Detect which cell encompasses the target text, then output its (x, y) center coordinate. 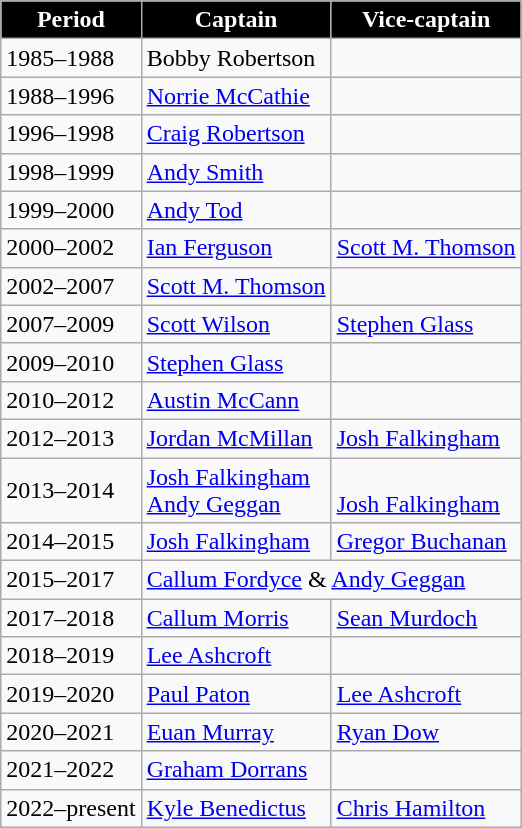
2007–2009 (71, 324)
2022–present (71, 808)
2013–2014 (71, 490)
Ian Ferguson (236, 248)
Josh Falkingham Andy Geggan (236, 490)
Scott Wilson (236, 324)
2019–2020 (71, 694)
Gregor Buchanan (426, 542)
2000–2002 (71, 248)
Chris Hamilton (426, 808)
2015–2017 (71, 580)
Andy Smith (236, 172)
1988–1996 (71, 96)
2002–2007 (71, 286)
1996–1998 (71, 134)
Andy Tod (236, 210)
Sean Murdoch (426, 618)
Bobby Robertson (236, 58)
2020–2021 (71, 732)
2010–2012 (71, 400)
Callum Morris (236, 618)
Vice-captain (426, 20)
2021–2022 (71, 770)
2017–2018 (71, 618)
Captain (236, 20)
Euan Murray (236, 732)
Craig Robertson (236, 134)
Callum Fordyce & Andy Geggan (331, 580)
2014–2015 (71, 542)
2009–2010 (71, 362)
Austin McCann (236, 400)
Kyle Benedictus (236, 808)
Ryan Dow (426, 732)
Paul Paton (236, 694)
2018–2019 (71, 656)
Norrie McCathie (236, 96)
1999–2000 (71, 210)
Period (71, 20)
Jordan McMillan (236, 438)
1985–1988 (71, 58)
1998–1999 (71, 172)
Graham Dorrans (236, 770)
2012–2013 (71, 438)
